Search for the cell housing the specified text and yield its [x, y] center coordinate. 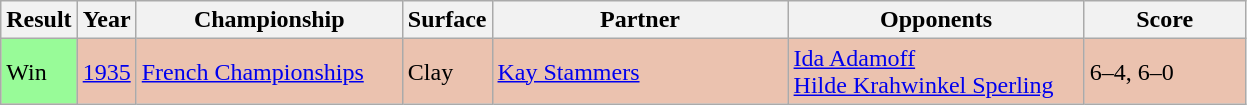
Partner [640, 20]
Opponents [936, 20]
Score [1164, 20]
Surface [447, 20]
Year [106, 20]
1935 [106, 72]
6–4, 6–0 [1164, 72]
French Championships [269, 72]
Championship [269, 20]
Ida Adamoff Hilde Krahwinkel Sperling [936, 72]
Clay [447, 72]
Win [39, 72]
Result [39, 20]
Kay Stammers [640, 72]
